Pinpoint the cell where the given text exists, returning its [X, Y] midpoint coordinate. 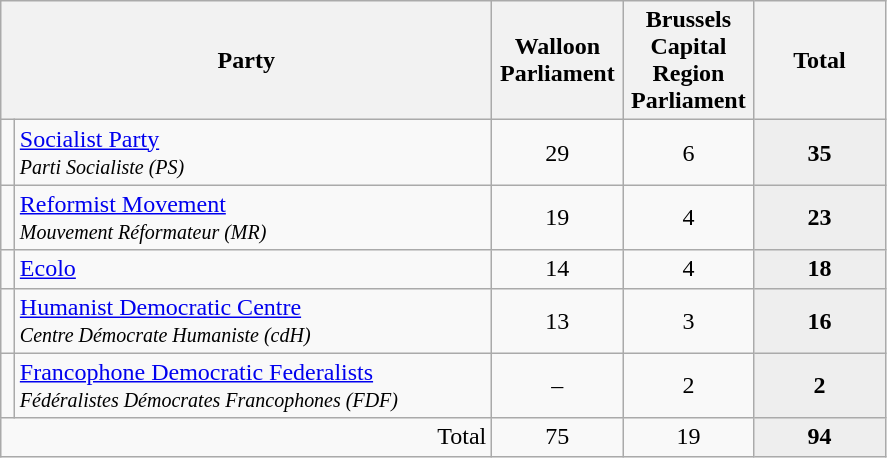
23 [820, 218]
16 [820, 320]
Humanist Democratic CentreCentre Démocrate Humaniste (cdH) [252, 320]
Reformist MovementMouvement Réformateur (MR) [252, 218]
– [558, 386]
6 [688, 152]
Francophone Democratic FederalistsFédéralistes Démocrates Francophones (FDF) [252, 386]
35 [820, 152]
94 [820, 437]
Socialist PartyParti Socialiste (PS) [252, 152]
Party [246, 60]
75 [558, 437]
13 [558, 320]
3 [688, 320]
18 [820, 269]
Brussels Capital Region Parliament [688, 60]
14 [558, 269]
Walloon Parliament [558, 60]
29 [558, 152]
Ecolo [252, 269]
